Identify which cell holds the provided text, then report its [X, Y] central coordinate. 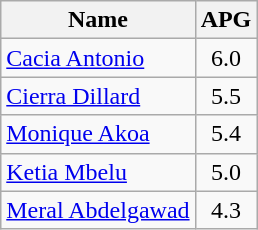
5.0 [226, 172]
Meral Abdelgawad [98, 210]
APG [226, 20]
5.4 [226, 134]
5.5 [226, 96]
Ketia Mbelu [98, 172]
4.3 [226, 210]
Monique Akoa [98, 134]
Cierra Dillard [98, 96]
Name [98, 20]
6.0 [226, 58]
Cacia Antonio [98, 58]
